Extract the (X, Y) coordinate from the center of the cell holding the provided text.  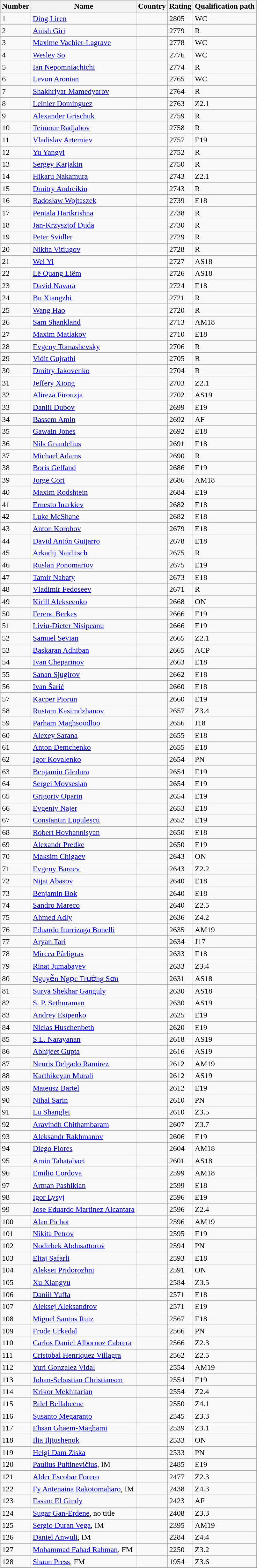
2595 (180, 1234)
Dmitry Andreikin (84, 189)
Yu Yangyi (84, 152)
Leinier Domínguez (84, 103)
Eduardo Iturrizaga Bonelli (84, 930)
94 (16, 1149)
Aleksej Aleksandrov (84, 1307)
2710 (180, 334)
56 (16, 686)
121 (16, 1477)
Constantin Lupulescu (84, 820)
42 (16, 516)
2562 (180, 1355)
2620 (180, 1027)
41 (16, 504)
113 (16, 1379)
117 (16, 1428)
Fy Antenaina Rakotomaharo, IM (84, 1489)
97 (16, 1185)
74 (16, 905)
2679 (180, 529)
Z3.1 (225, 1428)
25 (16, 310)
26 (16, 322)
2738 (180, 213)
Maxime Vachier-Lagrave (84, 43)
Aravindh Chithambaram (84, 1124)
Nikita Vitiugov (84, 249)
Diego Flores (84, 1149)
59 (16, 723)
46 (16, 565)
2567 (180, 1319)
9 (16, 116)
61 (16, 747)
2673 (180, 577)
Kacper Piorun (84, 699)
Susanto Megaranto (84, 1416)
126 (16, 1537)
34 (16, 419)
2635 (180, 930)
2702 (180, 395)
68 (16, 832)
80 (16, 979)
2703 (180, 383)
2634 (180, 942)
2408 (180, 1513)
60 (16, 735)
39 (16, 480)
71 (16, 869)
84 (16, 1027)
1 (16, 19)
Pentala Harikrishna (84, 213)
102 (16, 1246)
2584 (180, 1282)
64 (16, 784)
1954 (180, 1562)
Jose Eduardo Martinez Alcantara (84, 1209)
Eltaj Safarli (84, 1258)
2601 (180, 1161)
Ferenc Berkes (84, 614)
49 (16, 602)
Anton Demchenko (84, 747)
Rating (180, 6)
52 (16, 638)
2684 (180, 492)
15 (16, 189)
Essam El Gindy (84, 1501)
2764 (180, 91)
Maxim Matlakov (84, 334)
Peter Svidler (84, 237)
109 (16, 1331)
Benjamin Bok (84, 893)
92 (16, 1124)
14 (16, 176)
73 (16, 893)
S. P. Sethuraman (84, 1003)
Sandro Mareco (84, 905)
2691 (180, 444)
65 (16, 796)
Sergio Duran Vega, IM (84, 1525)
Lê Quang Liêm (84, 274)
2668 (180, 602)
Bu Xiangzhi (84, 298)
2662 (180, 674)
Daniel Anwuli, IM (84, 1537)
2631 (180, 979)
Nils Grandelius (84, 444)
23 (16, 286)
81 (16, 991)
2726 (180, 274)
2705 (180, 359)
Igor Kovalenko (84, 760)
85 (16, 1039)
Andrey Esipenko (84, 1015)
44 (16, 541)
Alexander Grischuk (84, 116)
Qualification path (225, 6)
127 (16, 1549)
2652 (180, 820)
2657 (180, 711)
2757 (180, 140)
2477 (180, 1477)
Anton Korobov (84, 529)
8 (16, 103)
Z3.7 (225, 1124)
2730 (180, 225)
Jan-Krzysztof Duda (84, 225)
2699 (180, 407)
Wesley So (84, 55)
86 (16, 1052)
2284 (180, 1537)
2653 (180, 808)
Maxim Rodshtein (84, 492)
122 (16, 1489)
119 (16, 1452)
33 (16, 407)
2713 (180, 322)
David Navara (84, 286)
2678 (180, 541)
2706 (180, 346)
2720 (180, 310)
2776 (180, 55)
Niclas Huschenbeth (84, 1027)
82 (16, 1003)
Ivan Šarić (84, 686)
Jeffery Xiong (84, 383)
7 (16, 91)
103 (16, 1258)
2663 (180, 662)
2805 (180, 19)
124 (16, 1513)
108 (16, 1319)
63 (16, 772)
Sanan Sjugirov (84, 674)
Maksim Chigaev (84, 857)
Amin Tabatabaei (84, 1161)
16 (16, 201)
Daniil Yuffa (84, 1294)
Arman Pashikian (84, 1185)
Yuri Gonzalez Vidal (84, 1367)
2423 (180, 1501)
Benjamin Gledura (84, 772)
19 (16, 237)
Jorge Cori (84, 480)
Miguel Santos Ruiz (84, 1319)
Igor Lysyj (84, 1197)
2763 (180, 103)
3 (16, 43)
2779 (180, 31)
2750 (180, 164)
Aryan Tari (84, 942)
Nguyễn Ngọc Trường Sơn (84, 979)
118 (16, 1440)
Wang Hao (84, 310)
18 (16, 225)
55 (16, 674)
29 (16, 359)
Z3.2 (225, 1549)
2606 (180, 1137)
114 (16, 1392)
96 (16, 1173)
12 (16, 152)
2438 (180, 1489)
2765 (180, 79)
Z2.2 (225, 869)
77 (16, 942)
Sergey Karjakin (84, 164)
37 (16, 456)
Samuel Sevian (84, 638)
Ernesto Inarkiev (84, 504)
Xu Xiangyu (84, 1282)
Alder Escobar Forero (84, 1477)
Bassem Amin (84, 419)
Cristobal Henriquez Villagra (84, 1355)
10 (16, 128)
2739 (180, 201)
Parham Maghsoodloo (84, 723)
Nijat Abasov (84, 881)
45 (16, 553)
Neuris Delgado Ramirez (84, 1064)
2728 (180, 249)
Lu Shanglei (84, 1112)
47 (16, 577)
Ian Nepomniachtchi (84, 67)
2704 (180, 371)
Baskaran Adhiban (84, 650)
105 (16, 1282)
2 (16, 31)
2616 (180, 1052)
Rustam Kasimdzhanov (84, 711)
Sam Shankland (84, 322)
125 (16, 1525)
93 (16, 1137)
Michael Adams (84, 456)
Surya Shekhar Ganguly (84, 991)
89 (16, 1088)
51 (16, 626)
120 (16, 1465)
115 (16, 1404)
17 (16, 213)
116 (16, 1416)
Alexandr Predke (84, 844)
Arkadij Naiditsch (84, 553)
Shakhriyar Mamedyarov (84, 91)
Ahmed Adly (84, 917)
Mateusz Bartel (84, 1088)
28 (16, 346)
Z4.3 (225, 1489)
2759 (180, 116)
83 (16, 1015)
Nodirbek Abdusattorov (84, 1246)
2485 (180, 1465)
Abhijeet Gupta (84, 1052)
Radosław Wojtaszek (84, 201)
Aleksei Pridorozhni (84, 1270)
Karthikeyan Murali (84, 1076)
Ehsan Ghaem-Maghami (84, 1428)
66 (16, 808)
Ruslan Ponomariov (84, 565)
Hikaru Nakamura (84, 176)
2656 (180, 723)
Emilio Cordova (84, 1173)
106 (16, 1294)
31 (16, 383)
2545 (180, 1416)
90 (16, 1100)
99 (16, 1209)
2539 (180, 1428)
Grigoriy Oparin (84, 796)
Ivan Cheparinov (84, 662)
24 (16, 298)
2729 (180, 237)
ACP (225, 650)
2618 (180, 1039)
David Antón Guijarro (84, 541)
6 (16, 79)
21 (16, 261)
22 (16, 274)
40 (16, 492)
32 (16, 395)
Mohammad Fahad Rahman, FM (84, 1549)
2774 (180, 67)
Evgeny Tomashevsky (84, 346)
Paulius Pultinevičius, IM (84, 1465)
Name (84, 6)
Frode Urkedal (84, 1331)
101 (16, 1234)
107 (16, 1307)
Liviu-Dieter Nisipeanu (84, 626)
Vladimir Fedoseev (84, 589)
2690 (180, 456)
13 (16, 164)
Robert Hovhannisyan (84, 832)
Anish Giri (84, 31)
Krikor Mekhitarian (84, 1392)
Gawain Jones (84, 431)
30 (16, 371)
Z4.1 (225, 1404)
2395 (180, 1525)
75 (16, 917)
69 (16, 844)
67 (16, 820)
Z3.6 (225, 1562)
2607 (180, 1124)
2724 (180, 286)
J18 (225, 723)
57 (16, 699)
Z4.2 (225, 917)
50 (16, 614)
76 (16, 930)
2550 (180, 1404)
2758 (180, 128)
104 (16, 1270)
91 (16, 1112)
Wei Yi (84, 261)
95 (16, 1161)
Shaun Press, FM (84, 1562)
27 (16, 334)
Z4.4 (225, 1537)
Nihal Sarin (84, 1100)
Country (152, 6)
87 (16, 1064)
2625 (180, 1015)
Sugar Gan-Erdene, no title (84, 1513)
53 (16, 650)
Daniil Dubov (84, 407)
2721 (180, 298)
58 (16, 711)
Levon Aronian (84, 79)
88 (16, 1076)
128 (16, 1562)
72 (16, 881)
20 (16, 249)
Johan-Sebastian Christiansen (84, 1379)
Alan Pichot (84, 1221)
110 (16, 1343)
2752 (180, 152)
Vladislav Artemiev (84, 140)
43 (16, 529)
Dmitry Jakovenko (84, 371)
2250 (180, 1549)
Vidit Gujrathi (84, 359)
S.L. Narayanan (84, 1039)
2636 (180, 917)
2594 (180, 1246)
Ilia Iljiushenok (84, 1440)
2593 (180, 1258)
Alireza Firouzja (84, 395)
2671 (180, 589)
Carlos Daniel Albornoz Cabrera (84, 1343)
2604 (180, 1149)
48 (16, 589)
36 (16, 444)
Kirill Alekseenko (84, 602)
111 (16, 1355)
Rinat Jumabayev (84, 966)
Evgeny Bareev (84, 869)
Alexey Sarana (84, 735)
70 (16, 857)
2727 (180, 261)
54 (16, 662)
78 (16, 954)
Evgeniy Najer (84, 808)
2778 (180, 43)
Ding Liren (84, 19)
100 (16, 1221)
112 (16, 1367)
Mircea Pârligras (84, 954)
11 (16, 140)
Luke McShane (84, 516)
4 (16, 55)
Nikita Petrov (84, 1234)
J17 (225, 942)
Teimour Radjabov (84, 128)
Bilel Bellahcene (84, 1404)
Aleksandr Rakhmanov (84, 1137)
98 (16, 1197)
Boris Gelfand (84, 468)
35 (16, 431)
5 (16, 67)
123 (16, 1501)
Tamir Nabaty (84, 577)
Helgi Dam Ziska (84, 1452)
38 (16, 468)
Number (16, 6)
62 (16, 760)
79 (16, 966)
2591 (180, 1270)
Sergei Movsesian (84, 784)
